Detect which cell encompasses the target text, then output its [X, Y] center coordinate. 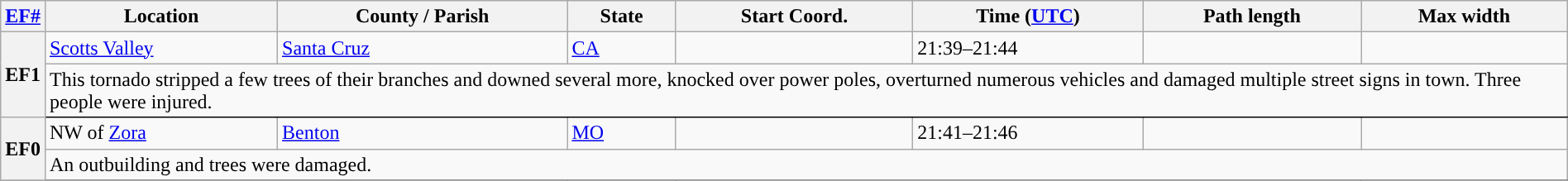
State [622, 17]
21:41–21:46 [1029, 133]
Path length [1252, 17]
County / Parish [423, 17]
Scotts Valley [160, 48]
Start Coord. [794, 17]
EF# [23, 17]
EF0 [23, 149]
Santa Cruz [423, 48]
21:39–21:44 [1029, 48]
EF1 [23, 74]
Max width [1465, 17]
Time (UTC) [1029, 17]
An outbuilding and trees were damaged. [806, 164]
Location [160, 17]
Benton [423, 133]
CA [622, 48]
NW of Zora [160, 133]
MO [622, 133]
